Extract the (X, Y) coordinate from the center of the cell holding the provided text.  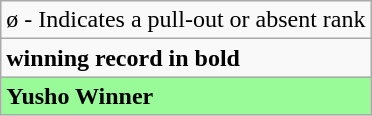
Yusho Winner (186, 96)
winning record in bold (186, 58)
ø - Indicates a pull-out or absent rank (186, 20)
